Return the (x, y) coordinate for the center point of the cell that contains the specified text.  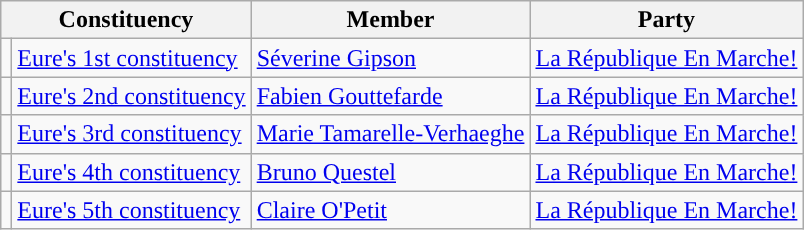
Eure's 3rd constituency (132, 134)
Eure's 5th constituency (132, 210)
Bruno Questel (390, 172)
Eure's 2nd constituency (132, 96)
Party (666, 20)
Eure's 1st constituency (132, 58)
Constituency (126, 20)
Marie Tamarelle-Verhaeghe (390, 134)
Eure's 4th constituency (132, 172)
Claire O'Petit (390, 210)
Member (390, 20)
Séverine Gipson (390, 58)
Fabien Gouttefarde (390, 96)
